Return the [X, Y] coordinate for the center point of the cell that contains the specified text.  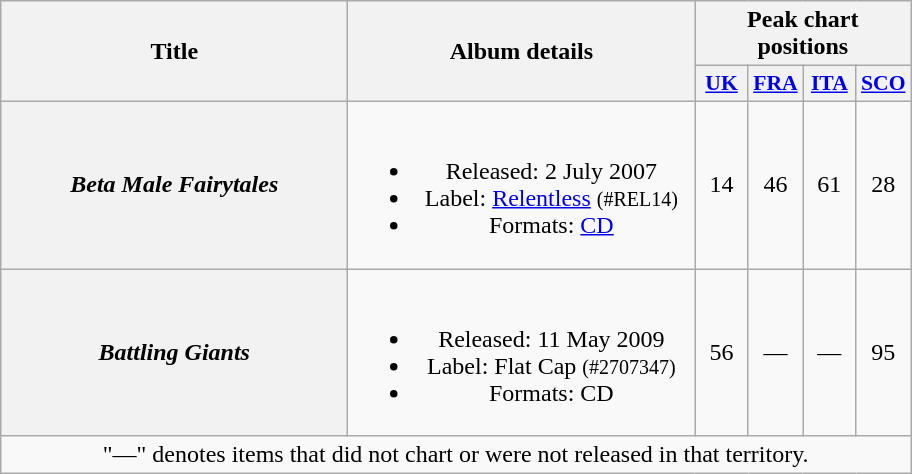
Released: 2 July 2007Label: Relentless (#REL14)Formats: CD [522, 184]
ITA [830, 84]
Beta Male Fairytales [174, 184]
95 [884, 352]
FRA [775, 84]
Released: 11 May 2009Label: Flat Cap (#2707347)Formats: CD [522, 352]
Peak chart positions [803, 34]
28 [884, 184]
61 [830, 184]
"—" denotes items that did not chart or were not released in that territory. [456, 455]
UK [722, 84]
SCO [884, 84]
Album details [522, 52]
46 [775, 184]
14 [722, 184]
Title [174, 52]
56 [722, 352]
Battling Giants [174, 352]
